Find where the given text appears and provide that cell's center as [x, y] coordinate. 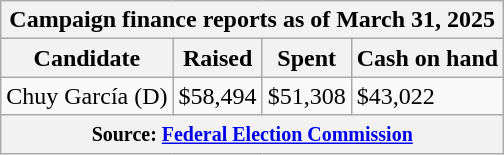
$51,308 [306, 96]
$43,022 [427, 96]
Spent [306, 58]
Campaign finance reports as of March 31, 2025 [252, 20]
Raised [218, 58]
Cash on hand [427, 58]
Candidate [87, 58]
Source: Federal Election Commission [252, 134]
Chuy García (D) [87, 96]
$58,494 [218, 96]
